Search for the cell housing the specified text and yield its [X, Y] center coordinate. 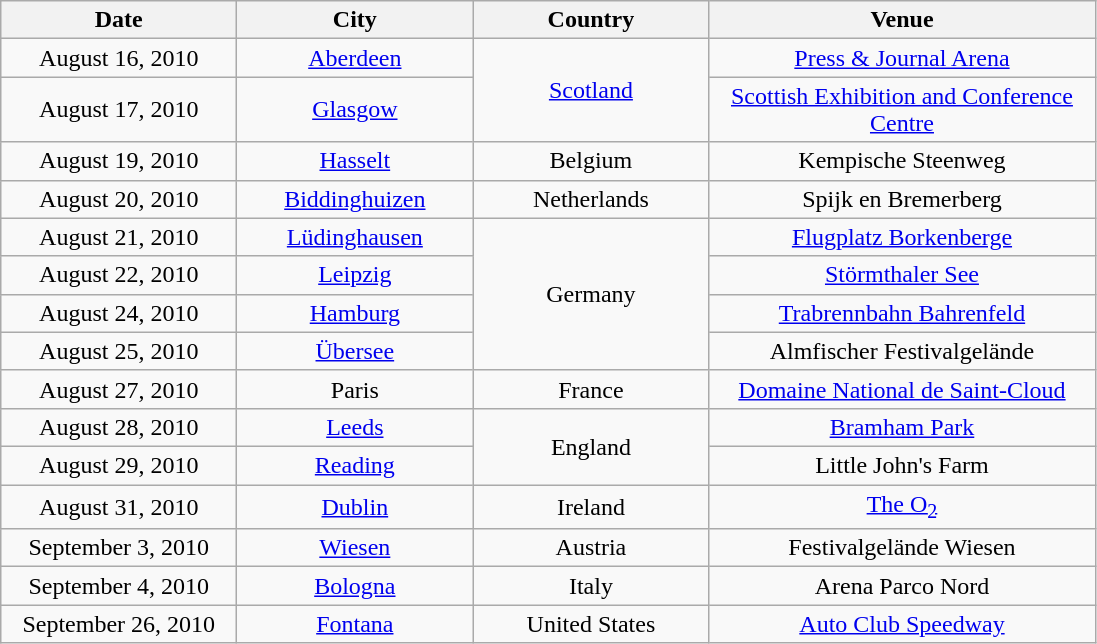
Trabrennbahn Bahrenfeld [902, 313]
Biddinghuizen [355, 199]
Störmthaler See [902, 275]
August 21, 2010 [119, 237]
Festivalgelände Wiesen [902, 548]
Bologna [355, 586]
Spijk en Bremerberg [902, 199]
Date [119, 20]
Italy [591, 586]
Austria [591, 548]
Hamburg [355, 313]
Bramham Park [902, 427]
August 29, 2010 [119, 465]
Übersee [355, 351]
Scotland [591, 90]
The O2 [902, 506]
United States [591, 624]
Fontana [355, 624]
August 24, 2010 [119, 313]
Leeds [355, 427]
August 28, 2010 [119, 427]
Aberdeen [355, 58]
Press & Journal Arena [902, 58]
Country [591, 20]
City [355, 20]
Ireland [591, 506]
Reading [355, 465]
September 3, 2010 [119, 548]
Paris [355, 389]
Auto Club Speedway [902, 624]
August 19, 2010 [119, 161]
Leipzig [355, 275]
Belgium [591, 161]
August 27, 2010 [119, 389]
Domaine National de Saint-Cloud [902, 389]
France [591, 389]
September 26, 2010 [119, 624]
September 4, 2010 [119, 586]
Venue [902, 20]
Arena Parco Nord [902, 586]
August 25, 2010 [119, 351]
Little John's Farm [902, 465]
August 20, 2010 [119, 199]
Dublin [355, 506]
Scottish Exhibition and Conference Centre [902, 110]
Kempische Steenweg [902, 161]
Netherlands [591, 199]
England [591, 446]
Flugplatz Borkenberge [902, 237]
Hasselt [355, 161]
August 31, 2010 [119, 506]
Glasgow [355, 110]
August 16, 2010 [119, 58]
August 17, 2010 [119, 110]
Germany [591, 294]
Lüdinghausen [355, 237]
Almfischer Festivalgelände [902, 351]
August 22, 2010 [119, 275]
Wiesen [355, 548]
